Pinpoint the cell where the given text exists, returning its (X, Y) midpoint coordinate. 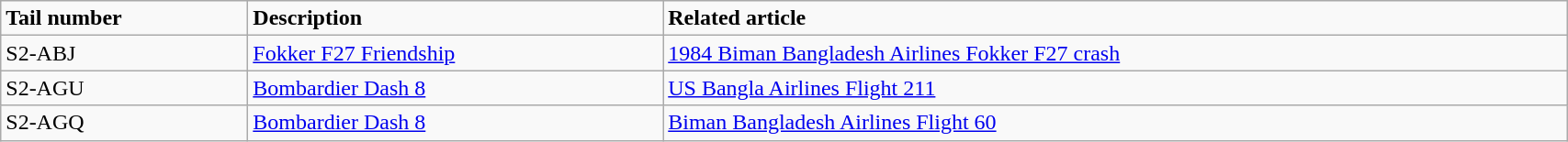
Related article (1115, 18)
Fokker F27 Friendship (456, 53)
S2-ABJ (125, 53)
1984 Biman Bangladesh Airlines Fokker F27 crash (1115, 53)
S2-AGQ (125, 123)
Tail number (125, 18)
S2-AGU (125, 88)
Description (456, 18)
Biman Bangladesh Airlines Flight 60 (1115, 123)
US Bangla Airlines Flight 211 (1115, 88)
